Search for the cell housing the specified text and yield its [x, y] center coordinate. 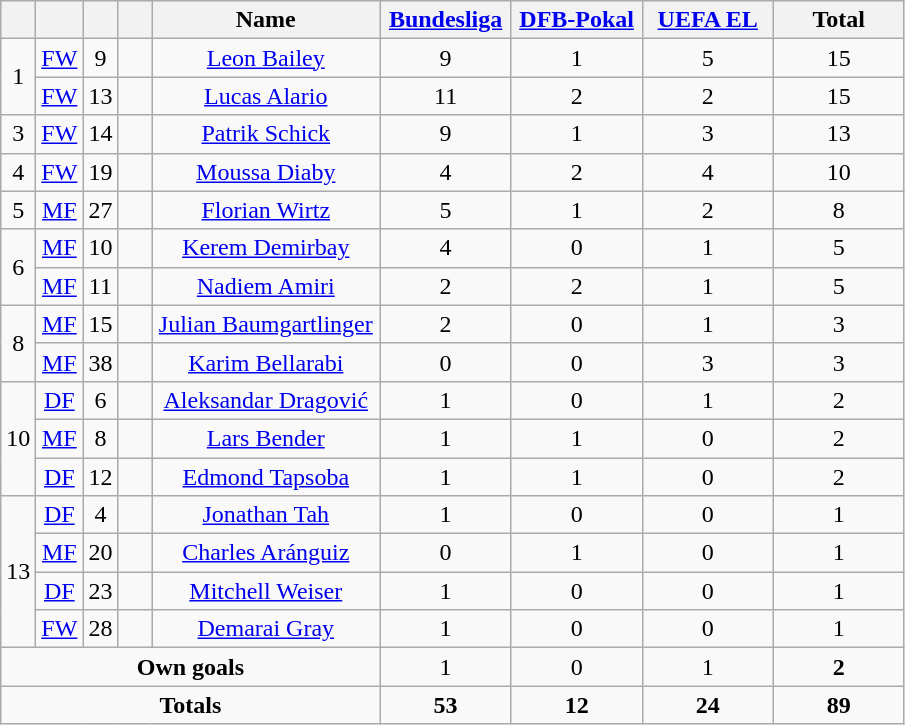
23 [100, 591]
27 [100, 210]
Mitchell Weiser [266, 591]
Jonathan Tah [266, 515]
28 [100, 629]
Bundesliga [446, 20]
Name [266, 20]
Charles Aránguiz [266, 553]
Own goals [190, 667]
14 [100, 134]
Demarai Gray [266, 629]
Totals [190, 705]
Florian Wirtz [266, 210]
Leon Bailey [266, 58]
Kerem Demirbay [266, 248]
20 [100, 553]
UEFA EL [708, 20]
Aleksandar Dragović [266, 400]
Nadiem Amiri [266, 286]
19 [100, 172]
Edmond Tapsoba [266, 477]
Patrik Schick [266, 134]
89 [838, 705]
53 [446, 705]
Karim Bellarabi [266, 362]
DFB-Pokal [576, 20]
24 [708, 705]
Lars Bender [266, 438]
Moussa Diaby [266, 172]
Total [838, 20]
38 [100, 362]
Julian Baumgartlinger [266, 324]
Lucas Alario [266, 96]
